Scan for the cell matching the given text and deliver its (X, Y) coordinate at center. 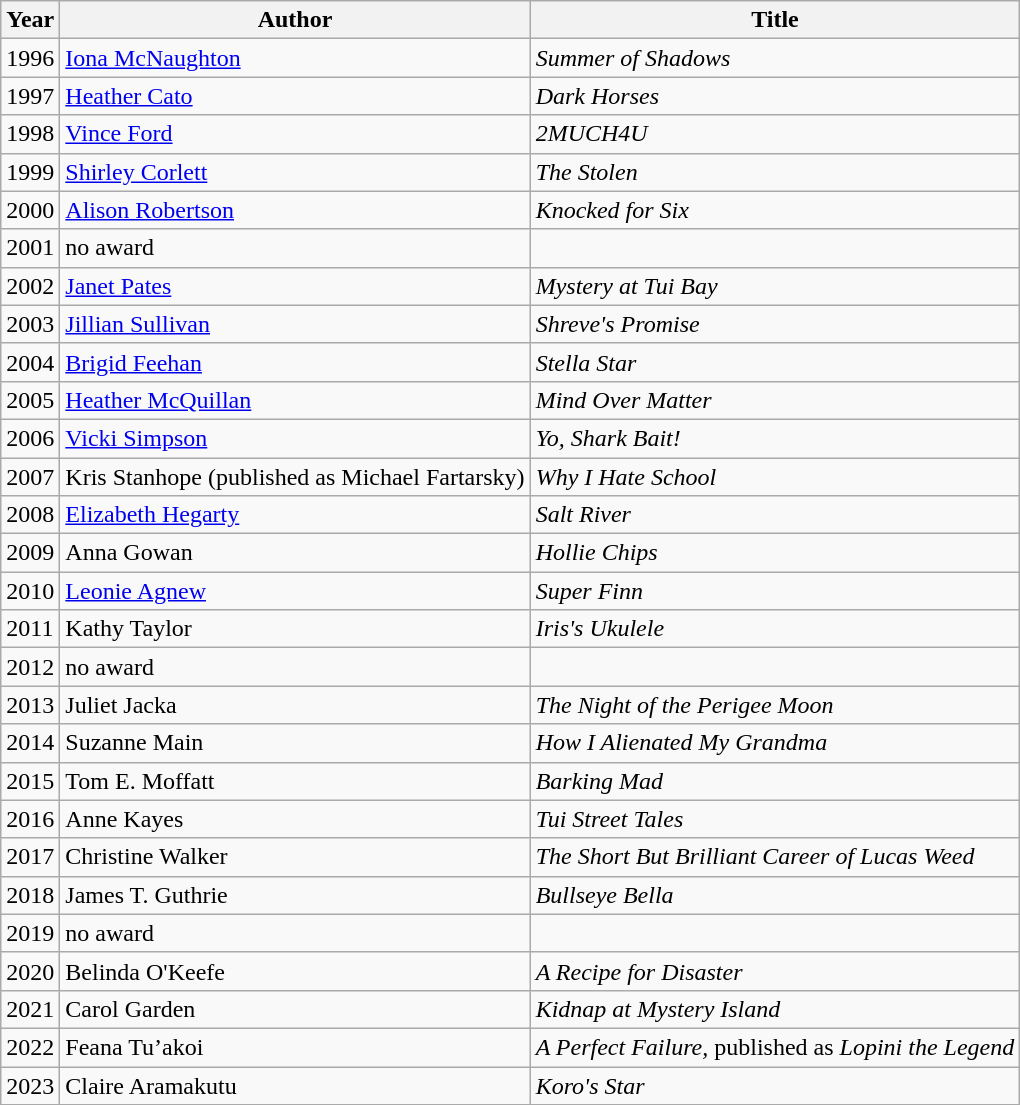
Anne Kayes (295, 819)
Mind Over Matter (775, 400)
Suzanne Main (295, 743)
Hollie Chips (775, 553)
Knocked for Six (775, 210)
2020 (30, 971)
Bullseye Bella (775, 895)
Feana Tu’akoi (295, 1047)
Carol Garden (295, 1009)
Mystery at Tui Bay (775, 286)
Iona McNaughton (295, 58)
Dark Horses (775, 96)
James T. Guthrie (295, 895)
Summer of Shadows (775, 58)
2014 (30, 743)
Shirley Corlett (295, 172)
2003 (30, 324)
2001 (30, 248)
2008 (30, 515)
A Perfect Failure, published as Lopini the Legend (775, 1047)
2009 (30, 553)
2019 (30, 933)
2016 (30, 819)
Heather Cato (295, 96)
Yo, Shark Bait! (775, 438)
Jillian Sullivan (295, 324)
2013 (30, 705)
Koro's Star (775, 1085)
2011 (30, 629)
2018 (30, 895)
The Stolen (775, 172)
Shreve's Promise (775, 324)
2MUCH4U (775, 134)
1999 (30, 172)
2021 (30, 1009)
Kris Stanhope (published as Michael Fartarsky) (295, 477)
1996 (30, 58)
1998 (30, 134)
Why I Hate School (775, 477)
The Night of the Perigee Moon (775, 705)
2005 (30, 400)
Anna Gowan (295, 553)
2002 (30, 286)
2004 (30, 362)
How I Alienated My Grandma (775, 743)
2007 (30, 477)
Alison Robertson (295, 210)
Belinda O'Keefe (295, 971)
Barking Mad (775, 781)
Tom E. Moffatt (295, 781)
Tui Street Tales (775, 819)
The Short But Brilliant Career of Lucas Weed (775, 857)
Leonie Agnew (295, 591)
Juliet Jacka (295, 705)
Kathy Taylor (295, 629)
Christine Walker (295, 857)
Salt River (775, 515)
A Recipe for Disaster (775, 971)
2015 (30, 781)
2012 (30, 667)
Year (30, 20)
Elizabeth Hegarty (295, 515)
Stella Star (775, 362)
Vicki Simpson (295, 438)
Vince Ford (295, 134)
2022 (30, 1047)
Iris's Ukulele (775, 629)
2017 (30, 857)
Kidnap at Mystery Island (775, 1009)
Title (775, 20)
2006 (30, 438)
Super Finn (775, 591)
1997 (30, 96)
Claire Aramakutu (295, 1085)
2010 (30, 591)
2000 (30, 210)
Author (295, 20)
2023 (30, 1085)
Heather McQuillan (295, 400)
Brigid Feehan (295, 362)
Janet Pates (295, 286)
